Return the [X, Y] coordinate for the center point of the cell that contains the specified text.  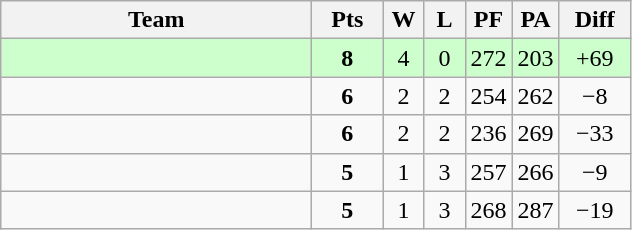
8 [348, 58]
257 [488, 172]
262 [536, 96]
L [444, 20]
+69 [594, 58]
0 [444, 58]
269 [536, 134]
PA [536, 20]
−9 [594, 172]
203 [536, 58]
268 [488, 210]
−19 [594, 210]
Pts [348, 20]
272 [488, 58]
W [404, 20]
266 [536, 172]
PF [488, 20]
−8 [594, 96]
254 [488, 96]
Diff [594, 20]
−33 [594, 134]
Team [156, 20]
4 [404, 58]
236 [488, 134]
287 [536, 210]
